Scan for the cell matching the given text and deliver its (x, y) coordinate at center. 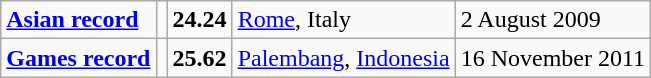
Asian record (78, 20)
Palembang, Indonesia (344, 58)
Games record (78, 58)
Rome, Italy (344, 20)
24.24 (200, 20)
16 November 2011 (552, 58)
2 August 2009 (552, 20)
25.62 (200, 58)
